For the text-containing cell, return its midpoint in (x, y) coordinate format. 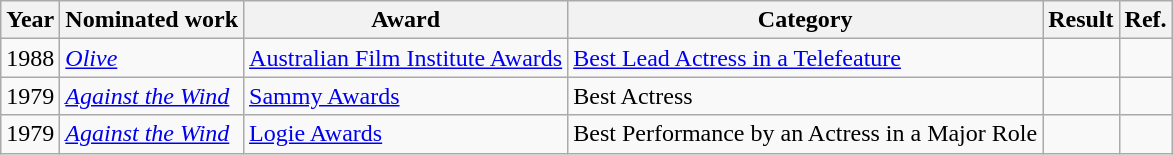
Nominated work (152, 20)
Best Performance by an Actress in a Major Role (806, 134)
Award (406, 20)
Year (30, 20)
Category (806, 20)
Ref. (1146, 20)
1988 (30, 58)
Best Lead Actress in a Telefeature (806, 58)
Best Actress (806, 96)
Logie Awards (406, 134)
Olive (152, 58)
Sammy Awards (406, 96)
Australian Film Institute Awards (406, 58)
Result (1081, 20)
